Output the (X, Y) coordinate of the center of the cell containing the given text.  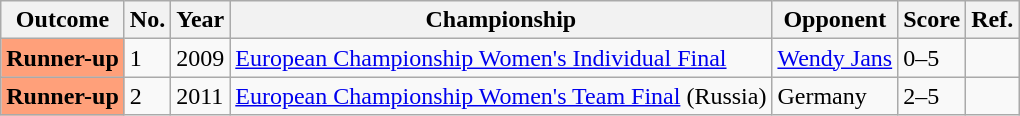
Ref. (992, 20)
2–5 (932, 96)
Championship (501, 20)
1 (147, 58)
European Championship Women's Individual Final (501, 58)
Year (200, 20)
European Championship Women's Team Final (Russia) (501, 96)
Outcome (63, 20)
0–5 (932, 58)
Wendy Jans (835, 58)
2009 (200, 58)
2011 (200, 96)
No. (147, 20)
2 (147, 96)
Opponent (835, 20)
Score (932, 20)
Germany (835, 96)
